From the cell containing the given text, extract its center point as (x, y) coordinate. 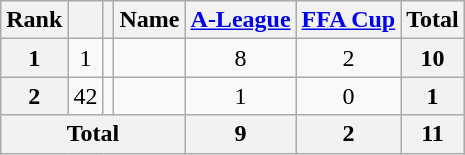
9 (240, 134)
42 (86, 96)
8 (240, 58)
0 (348, 96)
A-League (240, 20)
11 (433, 134)
Rank (34, 20)
10 (433, 58)
Name (150, 20)
FFA Cup (348, 20)
